Capture the cell that displays the provided text and extract its (X, Y) central coordinate. 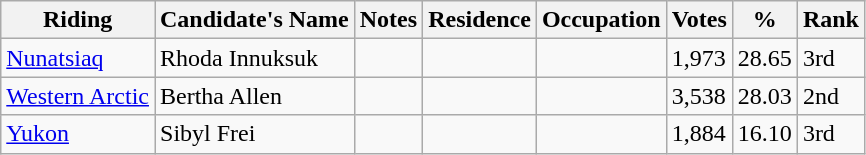
28.65 (764, 58)
16.10 (764, 134)
% (764, 20)
3,538 (699, 96)
Western Arctic (78, 96)
Sibyl Frei (254, 134)
28.03 (764, 96)
Rhoda Innuksuk (254, 58)
Yukon (78, 134)
Rank (830, 20)
Votes (699, 20)
Bertha Allen (254, 96)
2nd (830, 96)
1,973 (699, 58)
Candidate's Name (254, 20)
Notes (388, 20)
1,884 (699, 134)
Riding (78, 20)
Nunatsiaq (78, 58)
Residence (480, 20)
Occupation (601, 20)
